Identify which cell holds the provided text, then report its [x, y] central coordinate. 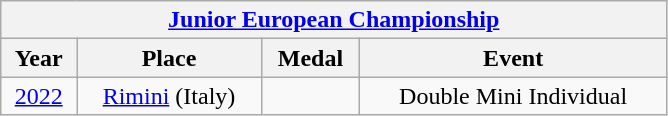
Double Mini Individual [512, 96]
2022 [39, 96]
Year [39, 58]
Event [512, 58]
Junior European Championship [334, 20]
Place [170, 58]
Rimini (Italy) [170, 96]
Medal [310, 58]
